Output the [x, y] coordinate of the center of the cell containing the given text.  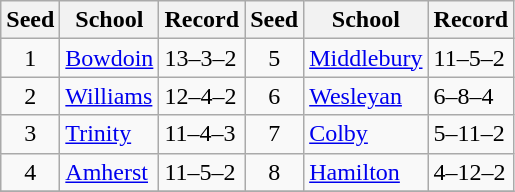
Hamilton [366, 172]
12–4–2 [202, 96]
6 [274, 96]
Amherst [110, 172]
5 [274, 58]
6–8–4 [471, 96]
7 [274, 134]
Williams [110, 96]
8 [274, 172]
4–12–2 [471, 172]
1 [30, 58]
Bowdoin [110, 58]
Middlebury [366, 58]
Wesleyan [366, 96]
4 [30, 172]
Trinity [110, 134]
11–4–3 [202, 134]
Colby [366, 134]
13–3–2 [202, 58]
5–11–2 [471, 134]
2 [30, 96]
3 [30, 134]
